Output the (x, y) coordinate of the center of the cell containing the given text.  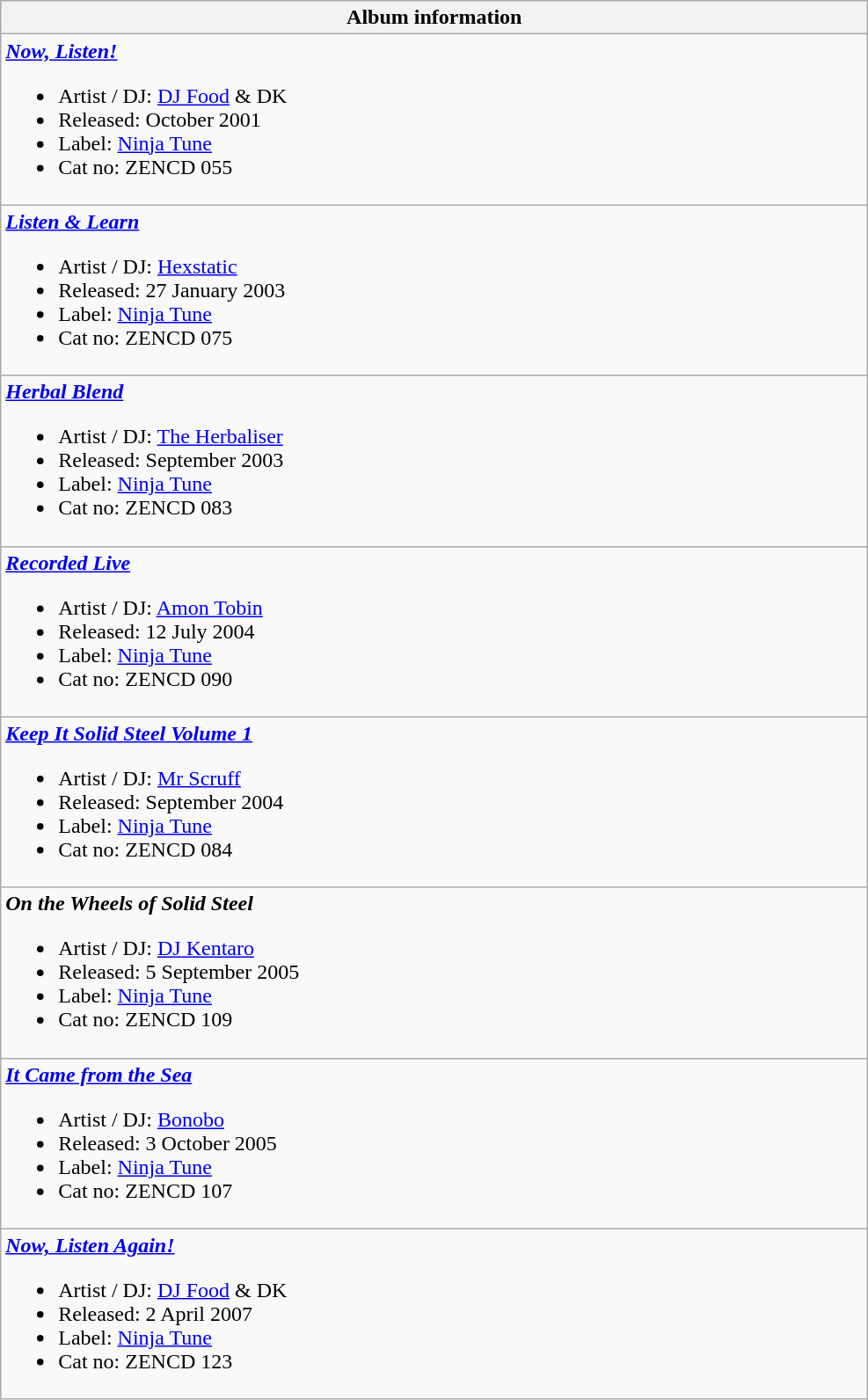
It Came from the SeaArtist / DJ: BonoboReleased: 3 October 2005Label: Ninja TuneCat no: ZENCD 107 (434, 1143)
Now, Listen Again!Artist / DJ: DJ Food & DKReleased: 2 April 2007Label: Ninja TuneCat no: ZENCD 123 (434, 1314)
Listen & LearnArtist / DJ: HexstaticReleased: 27 January 2003Label: Ninja TuneCat no: ZENCD 075 (434, 290)
On the Wheels of Solid SteelArtist / DJ: DJ KentaroReleased: 5 September 2005Label: Ninja TuneCat no: ZENCD 109 (434, 973)
Keep It Solid Steel Volume 1Artist / DJ: Mr ScruffReleased: September 2004Label: Ninja TuneCat no: ZENCD 084 (434, 802)
Herbal BlendArtist / DJ: The HerbaliserReleased: September 2003Label: Ninja TuneCat no: ZENCD 083 (434, 461)
Now, Listen!Artist / DJ: DJ Food & DKReleased: October 2001Label: Ninja TuneCat no: ZENCD 055 (434, 120)
Recorded LiveArtist / DJ: Amon TobinReleased: 12 July 2004Label: Ninja TuneCat no: ZENCD 090 (434, 631)
Album information (434, 18)
